Scan for the cell matching the given text and deliver its (X, Y) coordinate at center. 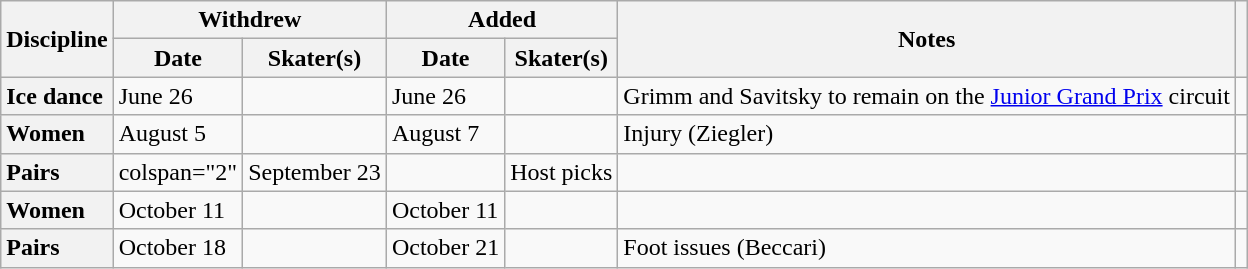
Added (502, 20)
August 5 (178, 134)
Host picks (562, 172)
Foot issues (Beccari) (927, 248)
Grimm and Savitsky to remain on the Junior Grand Prix circuit (927, 96)
Injury (Ziegler) (927, 134)
Notes (927, 39)
Discipline (57, 39)
October 18 (178, 248)
September 23 (315, 172)
August 7 (445, 134)
October 21 (445, 248)
Withdrew (250, 20)
Ice dance (57, 96)
colspan="2" (178, 172)
